From the cell containing the given text, extract its center point as [X, Y] coordinate. 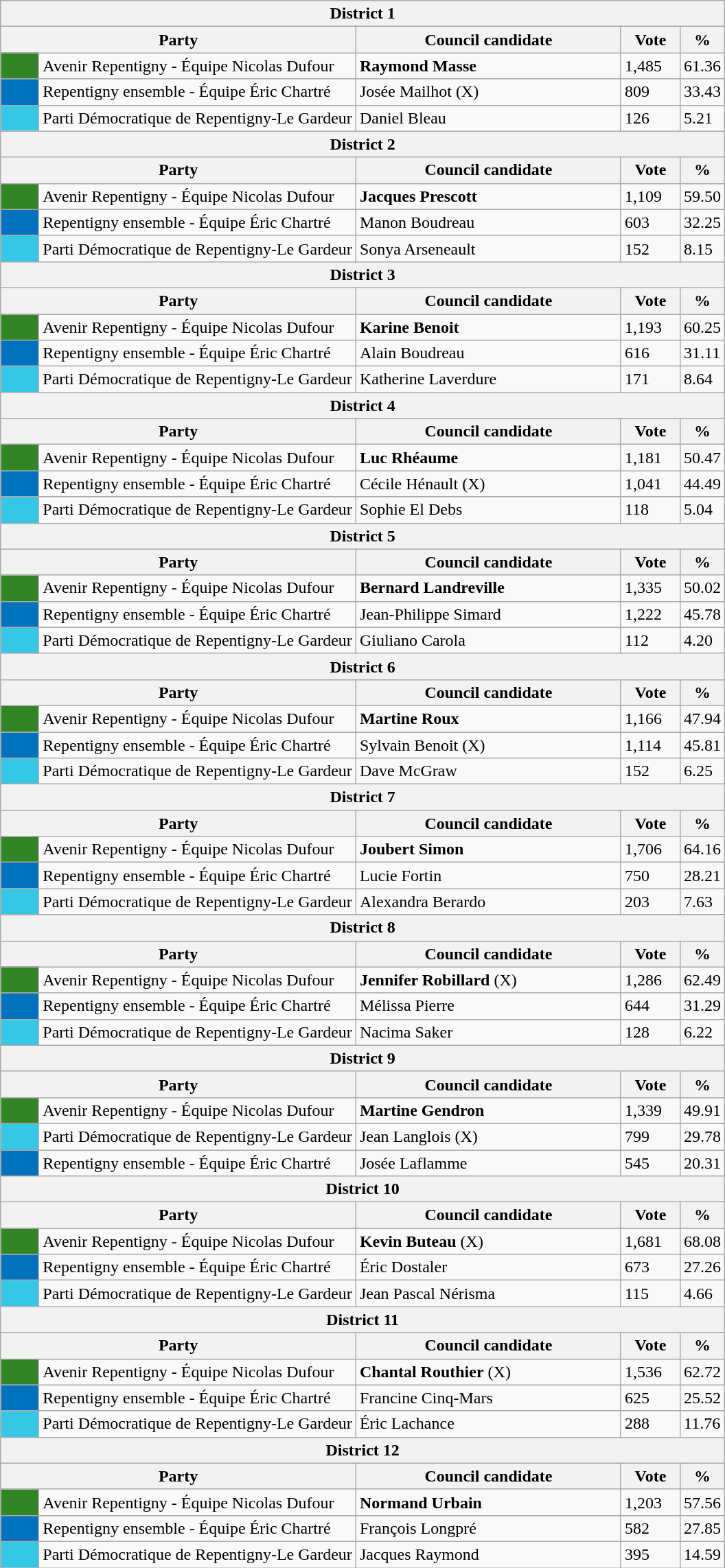
68.08 [702, 1241]
8.64 [702, 379]
603 [650, 222]
20.31 [702, 1163]
126 [650, 118]
Sylvain Benoit (X) [488, 745]
Mélissa Pierre [488, 1006]
62.72 [702, 1372]
Nacima Saker [488, 1032]
Daniel Bleau [488, 118]
Sonya Arseneault [488, 248]
District 6 [362, 666]
31.29 [702, 1006]
Alain Boudreau [488, 353]
1,181 [650, 458]
Martine Roux [488, 718]
1,193 [650, 327]
Raymond Masse [488, 66]
6.25 [702, 771]
Karine Benoit [488, 327]
District 12 [362, 1450]
Giuliano Carola [488, 640]
Dave McGraw [488, 771]
Josée Laflamme [488, 1163]
District 2 [362, 144]
Bernard Landreville [488, 588]
Josée Mailhot (X) [488, 92]
45.81 [702, 745]
Luc Rhéaume [488, 458]
1,339 [650, 1110]
112 [650, 640]
Manon Boudreau [488, 222]
31.11 [702, 353]
François Longpré [488, 1528]
Joubert Simon [488, 850]
115 [650, 1294]
64.16 [702, 850]
171 [650, 379]
582 [650, 1528]
District 7 [362, 797]
District 10 [362, 1189]
District 8 [362, 928]
288 [650, 1424]
District 4 [362, 406]
Lucie Fortin [488, 876]
5.21 [702, 118]
District 11 [362, 1320]
1,335 [650, 588]
47.94 [702, 718]
118 [650, 510]
57.56 [702, 1502]
7.63 [702, 902]
62.49 [702, 980]
Chantal Routhier (X) [488, 1372]
4.20 [702, 640]
644 [650, 1006]
28.21 [702, 876]
673 [650, 1267]
District 9 [362, 1058]
625 [650, 1398]
1,485 [650, 66]
Jean-Philippe Simard [488, 614]
1,706 [650, 850]
545 [650, 1163]
59.50 [702, 196]
1,286 [650, 980]
60.25 [702, 327]
27.26 [702, 1267]
750 [650, 876]
49.91 [702, 1110]
Alexandra Berardo [488, 902]
1,203 [650, 1502]
44.49 [702, 484]
8.15 [702, 248]
1,166 [650, 718]
5.04 [702, 510]
1,114 [650, 745]
616 [650, 353]
29.78 [702, 1136]
395 [650, 1554]
45.78 [702, 614]
Jacques Prescott [488, 196]
Jean Langlois (X) [488, 1136]
61.36 [702, 66]
Jacques Raymond [488, 1554]
1,536 [650, 1372]
1,681 [650, 1241]
Normand Urbain [488, 1502]
799 [650, 1136]
Jennifer Robillard (X) [488, 980]
Francine Cinq-Mars [488, 1398]
Jean Pascal Nérisma [488, 1294]
14.59 [702, 1554]
809 [650, 92]
32.25 [702, 222]
6.22 [702, 1032]
Kevin Buteau (X) [488, 1241]
Sophie El Debs [488, 510]
Cécile Hénault (X) [488, 484]
1,041 [650, 484]
203 [650, 902]
District 1 [362, 14]
50.02 [702, 588]
33.43 [702, 92]
Éric Lachance [488, 1424]
27.85 [702, 1528]
1,222 [650, 614]
Éric Dostaler [488, 1267]
25.52 [702, 1398]
128 [650, 1032]
4.66 [702, 1294]
11.76 [702, 1424]
1,109 [650, 196]
District 3 [362, 274]
Martine Gendron [488, 1110]
District 5 [362, 536]
Katherine Laverdure [488, 379]
50.47 [702, 458]
